Search for the cell housing the specified text and yield its (x, y) center coordinate. 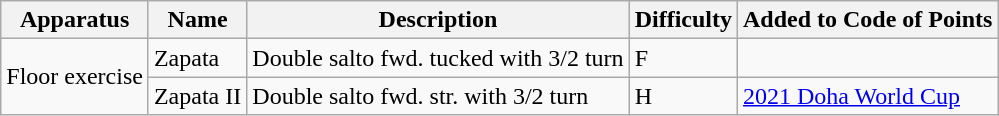
F (683, 58)
H (683, 96)
Double salto fwd. tucked with 3/2 turn (438, 58)
Zapata II (197, 96)
Description (438, 20)
Difficulty (683, 20)
Double salto fwd. str. with 3/2 turn (438, 96)
Added to Code of Points (867, 20)
Floor exercise (75, 77)
Zapata (197, 58)
2021 Doha World Cup (867, 96)
Apparatus (75, 20)
Name (197, 20)
